Scan for the cell matching the given text and deliver its (x, y) coordinate at center. 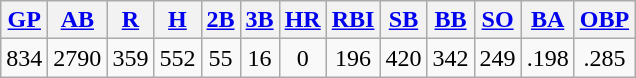
2790 (78, 58)
196 (353, 58)
359 (130, 58)
.285 (604, 58)
SB (404, 20)
834 (24, 58)
420 (404, 58)
HR (302, 20)
55 (220, 58)
H (178, 20)
AB (78, 20)
3B (260, 20)
552 (178, 58)
0 (302, 58)
SO (498, 20)
249 (498, 58)
BB (450, 20)
16 (260, 58)
GP (24, 20)
RBI (353, 20)
.198 (548, 58)
OBP (604, 20)
342 (450, 58)
BA (548, 20)
2B (220, 20)
R (130, 20)
